Locate the cell with the specified text and output its [X, Y] center coordinate. 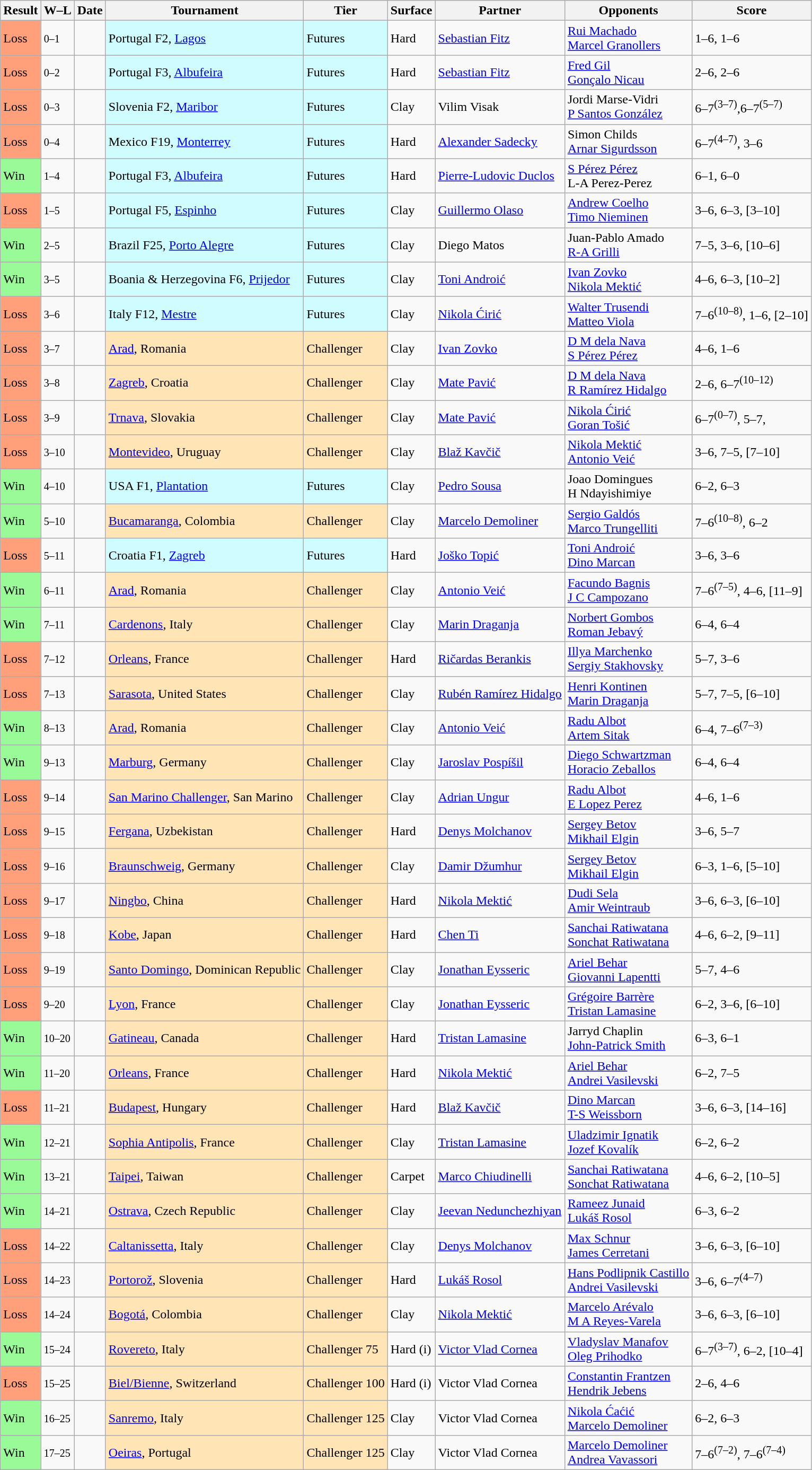
San Marino Challenger, San Marino [205, 797]
Sanremo, Italy [205, 1418]
12–21 [57, 1142]
6–7(4–7), 3–6 [752, 141]
Marco Chiudinelli [500, 1176]
1–4 [57, 176]
7–5, 3–6, [10–6] [752, 245]
Sergio Galdós Marco Trungelliti [628, 521]
Braunschweig, Germany [205, 865]
Tournament [205, 11]
Max Schnur James Cerretani [628, 1245]
Bogotá, Colombia [205, 1314]
Vilim Visak [500, 107]
Brazil F25, Porto Alegre [205, 245]
Croatia F1, Zagreb [205, 556]
Rovereto, Italy [205, 1349]
Dino Marcan T-S Weissborn [628, 1107]
Boania & Herzegovina F6, Prijedor [205, 279]
Fred Gil Gonçalo Nicau [628, 72]
3–6, 7–5, [7–10] [752, 452]
Dudi Sela Amir Weintraub [628, 900]
14–21 [57, 1211]
Walter Trusendi Matteo Viola [628, 314]
7–12 [57, 659]
2–6, 6–7(10–12) [752, 383]
Damir Džumhur [500, 865]
Carpet [411, 1176]
3–6, 3–6 [752, 556]
Rameez Junaid Lukáš Rosol [628, 1211]
Gatineau, Canada [205, 1038]
Nikola Ćirić [500, 314]
5–7, 4–6 [752, 969]
Portorož, Slovenia [205, 1280]
Budapest, Hungary [205, 1107]
4–6, 6–2, [10–5] [752, 1176]
3–6, 6–3, [14–16] [752, 1107]
D M dela Nava R Ramírez Hidalgo [628, 383]
9–14 [57, 797]
0–2 [57, 72]
1–5 [57, 210]
Jordi Marse-Vidri P Santos González [628, 107]
2–6, 2–6 [752, 72]
9–19 [57, 969]
9–16 [57, 865]
9–20 [57, 1004]
Rubén Ramírez Hidalgo [500, 694]
Facundo Bagnis J C Campozano [628, 590]
Montevideo, Uruguay [205, 452]
Ariel Behar Giovanni Lapentti [628, 969]
S Pérez Pérez L-A Perez-Perez [628, 176]
Nikola Mektić Antonio Veić [628, 452]
Toni Androić [500, 279]
5–10 [57, 521]
Marcelo Arévalo M A Reyes-Varela [628, 1314]
6–11 [57, 590]
14–24 [57, 1314]
16–25 [57, 1418]
Vladyslav Manafov Oleg Prihodko [628, 1349]
10–20 [57, 1038]
Ivan Zovko Nikola Mektić [628, 279]
3–8 [57, 383]
Uladzimir Ignatik Jozef Kovalík [628, 1142]
3–5 [57, 279]
Toni Androić Dino Marcan [628, 556]
Biel/Bienne, Switzerland [205, 1383]
W–L [57, 11]
Diego Schwartzman Horacio Zeballos [628, 763]
15–24 [57, 1349]
9–15 [57, 832]
0–1 [57, 38]
17–25 [57, 1452]
3–9 [57, 417]
Marcelo Demoliner [500, 521]
6–7(0–7), 5–7, [752, 417]
Score [752, 11]
Simon Childs Arnar Sigurdsson [628, 141]
1–6, 1–6 [752, 38]
5–7, 3–6 [752, 659]
3–6, 5–7 [752, 832]
6–7(3–7), 6–2, [10–4] [752, 1349]
9–17 [57, 900]
4–10 [57, 487]
11–21 [57, 1107]
Radu Albot E Lopez Perez [628, 797]
Trnava, Slovakia [205, 417]
3–6, 6–3, [3–10] [752, 210]
7–13 [57, 694]
Caltanissetta, Italy [205, 1245]
0–3 [57, 107]
Lukáš Rosol [500, 1280]
Surface [411, 11]
Lyon, France [205, 1004]
8–13 [57, 728]
Marcelo Demoliner Andrea Vavassori [628, 1452]
Illya Marchenko Sergiy Stakhovsky [628, 659]
6–2, 3–6, [6–10] [752, 1004]
Portugal F2, Lagos [205, 38]
Fergana, Uzbekistan [205, 832]
Partner [500, 11]
Constantin Frantzen Hendrik Jebens [628, 1383]
11–20 [57, 1073]
Jeevan Nedunchezhiyan [500, 1211]
6–3, 1–6, [5–10] [752, 865]
Oeiras, Portugal [205, 1452]
9–13 [57, 763]
Nikola Ćaćić Marcelo Demoliner [628, 1418]
Adrian Ungur [500, 797]
14–23 [57, 1280]
6–2, 6–2 [752, 1142]
3–10 [57, 452]
Nikola Ćirić Goran Tošić [628, 417]
9–18 [57, 934]
Taipei, Taiwan [205, 1176]
Sarasota, United States [205, 694]
2–5 [57, 245]
Guillermo Olaso [500, 210]
Joao Domingues H Ndayishimiye [628, 487]
Challenger 100 [346, 1383]
Sophia Antipolis, France [205, 1142]
Santo Domingo, Dominican Republic [205, 969]
Ričardas Berankis [500, 659]
13–21 [57, 1176]
Date [90, 11]
Cardenons, Italy [205, 625]
Ningbo, China [205, 900]
3–6 [57, 314]
6–7(3–7),6–7(5–7) [752, 107]
Ariel Behar Andrei Vasilevski [628, 1073]
4–6, 6–2, [9–11] [752, 934]
15–25 [57, 1383]
6–3, 6–1 [752, 1038]
2–6, 4–6 [752, 1383]
5–7, 7–5, [6–10] [752, 694]
6–3, 6–2 [752, 1211]
Jarryd Chaplin John-Patrick Smith [628, 1038]
Zagreb, Croatia [205, 383]
Italy F12, Mestre [205, 314]
4–6, 6–3, [10–2] [752, 279]
Slovenia F2, Maribor [205, 107]
0–4 [57, 141]
6–1, 6–0 [752, 176]
Chen Ti [500, 934]
Marburg, Germany [205, 763]
Pierre-Ludovic Duclos [500, 176]
Jaroslav Pospíšil [500, 763]
Mexico F19, Monterrey [205, 141]
Tier [346, 11]
Diego Matos [500, 245]
Juan-Pablo Amado R-A Grilli [628, 245]
Kobe, Japan [205, 934]
3–6, 6–7(4–7) [752, 1280]
Result [21, 11]
Norbert Gombos Roman Jebavý [628, 625]
6–2, 7–5 [752, 1073]
D M dela Nava S Pérez Pérez [628, 348]
Portugal F5, Espinho [205, 210]
7–6(10–8), 1–6, [2–10] [752, 314]
Hans Podlipnik Castillo Andrei Vasilevski [628, 1280]
14–22 [57, 1245]
Henri Kontinen Marin Draganja [628, 694]
Ostrava, Czech Republic [205, 1211]
Challenger 75 [346, 1349]
Marin Draganja [500, 625]
5–11 [57, 556]
Grégoire Barrère Tristan Lamasine [628, 1004]
Joško Topić [500, 556]
6–4, 7–6(7–3) [752, 728]
Andrew Coelho Timo Nieminen [628, 210]
USA F1, Plantation [205, 487]
7–6(7–2), 7–6(7–4) [752, 1452]
Ivan Zovko [500, 348]
7–6(7–5), 4–6, [11–9] [752, 590]
3–7 [57, 348]
Bucamaranga, Colombia [205, 521]
Alexander Sadecky [500, 141]
Opponents [628, 11]
Pedro Sousa [500, 487]
Radu Albot Artem Sitak [628, 728]
7–6(10–8), 6–2 [752, 521]
Rui Machado Marcel Granollers [628, 38]
7–11 [57, 625]
